Pinpoint the cell where the given text exists, returning its (x, y) midpoint coordinate. 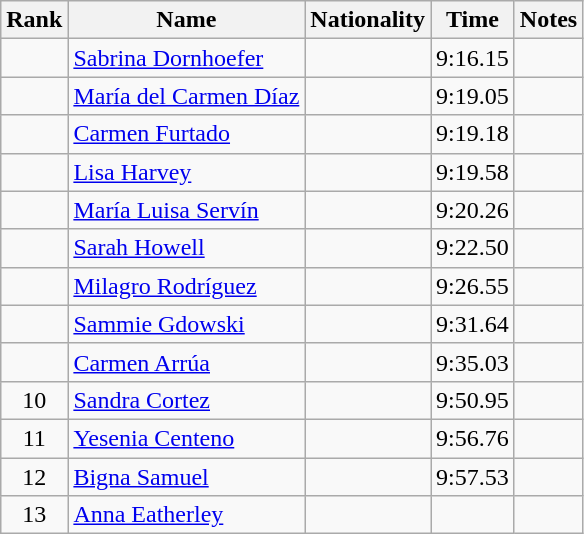
11 (34, 438)
9:31.64 (473, 324)
María Luisa Servín (186, 210)
9:22.50 (473, 248)
9:35.03 (473, 362)
Carmen Furtado (186, 134)
Milagro Rodríguez (186, 286)
9:57.53 (473, 477)
Sandra Cortez (186, 400)
Anna Eatherley (186, 515)
Bigna Samuel (186, 477)
9:19.05 (473, 96)
9:19.58 (473, 172)
Sabrina Dornhoefer (186, 58)
Rank (34, 20)
9:56.76 (473, 438)
Nationality (368, 20)
9:16.15 (473, 58)
Lisa Harvey (186, 172)
María del Carmen Díaz (186, 96)
9:50.95 (473, 400)
Notes (548, 20)
Sarah Howell (186, 248)
10 (34, 400)
Time (473, 20)
9:20.26 (473, 210)
9:26.55 (473, 286)
Sammie Gdowski (186, 324)
9:19.18 (473, 134)
Yesenia Centeno (186, 438)
Name (186, 20)
12 (34, 477)
13 (34, 515)
Carmen Arrúa (186, 362)
